Determine the (X, Y) coordinate at the center of the cell enclosing the given text.  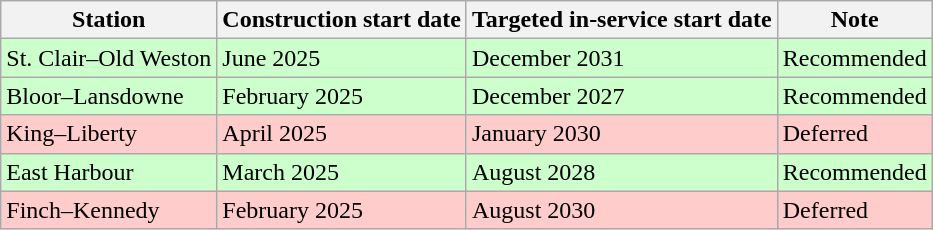
Construction start date (342, 20)
St. Clair–Old Weston (109, 58)
March 2025 (342, 172)
Note (854, 20)
Finch–Kennedy (109, 210)
East Harbour (109, 172)
August 2028 (622, 172)
December 2027 (622, 96)
August 2030 (622, 210)
January 2030 (622, 134)
June 2025 (342, 58)
Targeted in-service start date (622, 20)
King–Liberty (109, 134)
April 2025 (342, 134)
Station (109, 20)
December 2031 (622, 58)
Bloor–Lansdowne (109, 96)
